For the text-containing cell, return its midpoint in (x, y) coordinate format. 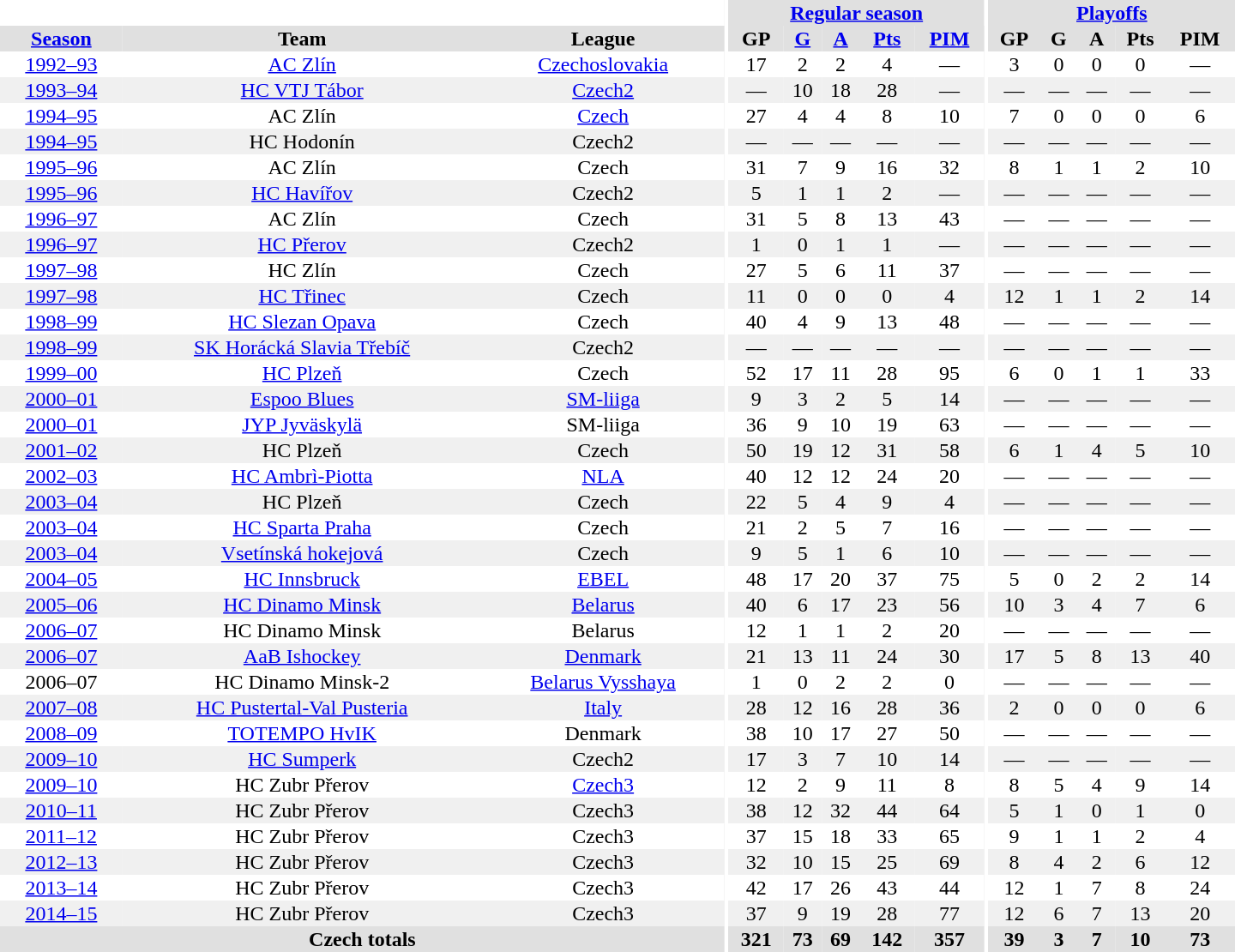
HC Sumperk (302, 759)
42 (756, 888)
58 (949, 450)
1993–94 (62, 90)
HC Havířov (302, 193)
2007–08 (62, 708)
HC Hodonín (302, 142)
HC Ambrì-Piotta (302, 476)
2002–03 (62, 476)
2004–05 (62, 579)
321 (756, 939)
HC Pustertal-Val Pusteria (302, 708)
HC Innsbruck (302, 579)
Italy (604, 708)
52 (756, 373)
Team (302, 39)
SK Horácká Slavia Třebíč (302, 347)
2013–14 (62, 888)
23 (887, 605)
22 (756, 502)
AaB Ishockey (302, 656)
JYP Jyväskylä (302, 425)
2008–09 (62, 733)
2010–11 (62, 810)
2011–12 (62, 836)
Czechoslovakia (604, 64)
HC Zlín (302, 270)
1999–00 (62, 373)
64 (949, 810)
2014–15 (62, 913)
Playoffs (1111, 13)
2005–06 (62, 605)
30 (949, 656)
357 (949, 939)
25 (887, 862)
26 (840, 888)
Espoo Blues (302, 399)
Regular season (857, 13)
HC Dinamo Minsk-2 (302, 682)
Czech totals (362, 939)
HC Slezan Opava (302, 322)
142 (887, 939)
Season (62, 39)
HC Sparta Praha (302, 527)
95 (949, 373)
NLA (604, 476)
League (604, 39)
56 (949, 605)
EBEL (604, 579)
77 (949, 913)
2012–13 (62, 862)
1992–93 (62, 64)
Belarus Vysshaya (604, 682)
TOTEMPO HvIK (302, 733)
63 (949, 425)
65 (949, 836)
HC Přerov (302, 244)
HC VTJ Tábor (302, 90)
75 (949, 579)
HC Třinec (302, 296)
Vsetínská hokejová (302, 553)
39 (1015, 939)
2001–02 (62, 450)
